Output the [x, y] coordinate of the center of the cell containing the given text.  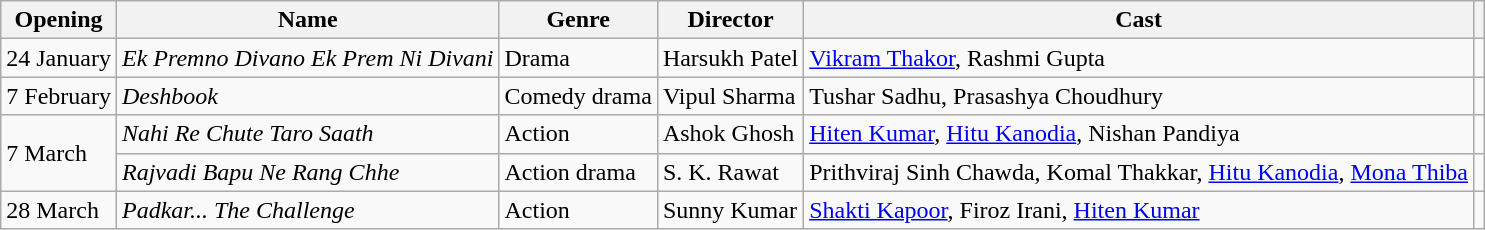
Prithviraj Sinh Chawda, Komal Thakkar, Hitu Kanodia, Mona Thiba [1139, 172]
Name [308, 20]
Rajvadi Bapu Ne Rang Chhe [308, 172]
7 February [59, 96]
Vikram Thakor, Rashmi Gupta [1139, 58]
Harsukh Patel [730, 58]
Opening [59, 20]
Ashok Ghosh [730, 134]
Cast [1139, 20]
24 January [59, 58]
Deshbook [308, 96]
28 March [59, 210]
7 March [59, 153]
Vipul Sharma [730, 96]
Padkar... The Challenge [308, 210]
Nahi Re Chute Taro Saath [308, 134]
Director [730, 20]
Drama [578, 58]
Tushar Sadhu, Prasashya Choudhury [1139, 96]
Shakti Kapoor, Firoz Irani, Hiten Kumar [1139, 210]
S. K. Rawat [730, 172]
Ek Premno Divano Ek Prem Ni Divani [308, 58]
Comedy drama [578, 96]
Hiten Kumar, Hitu Kanodia, Nishan Pandiya [1139, 134]
Sunny Kumar [730, 210]
Action drama [578, 172]
Genre [578, 20]
